Return (X, Y) of the center of cell containing provided text 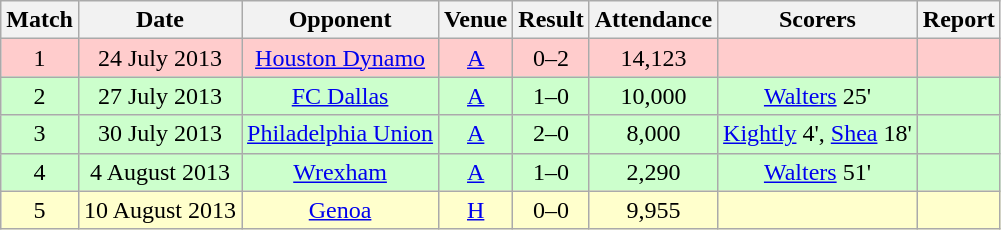
10,000 (653, 96)
2 (40, 96)
FC Dallas (340, 96)
Opponent (340, 20)
Walters 25' (818, 96)
1 (40, 58)
Genoa (340, 210)
10 August 2013 (160, 210)
Match (40, 20)
14,123 (653, 58)
30 July 2013 (160, 134)
4 August 2013 (160, 172)
0–2 (551, 58)
Walters 51' (818, 172)
Attendance (653, 20)
8,000 (653, 134)
2,290 (653, 172)
H (476, 210)
2–0 (551, 134)
Report (958, 20)
3 (40, 134)
27 July 2013 (160, 96)
Result (551, 20)
Houston Dynamo (340, 58)
Wrexham (340, 172)
Venue (476, 20)
4 (40, 172)
0–0 (551, 210)
9,955 (653, 210)
Kightly 4', Shea 18' (818, 134)
Scorers (818, 20)
5 (40, 210)
Date (160, 20)
24 July 2013 (160, 58)
Philadelphia Union (340, 134)
